Determine the [x, y] coordinate at the center of the cell enclosing the given text.  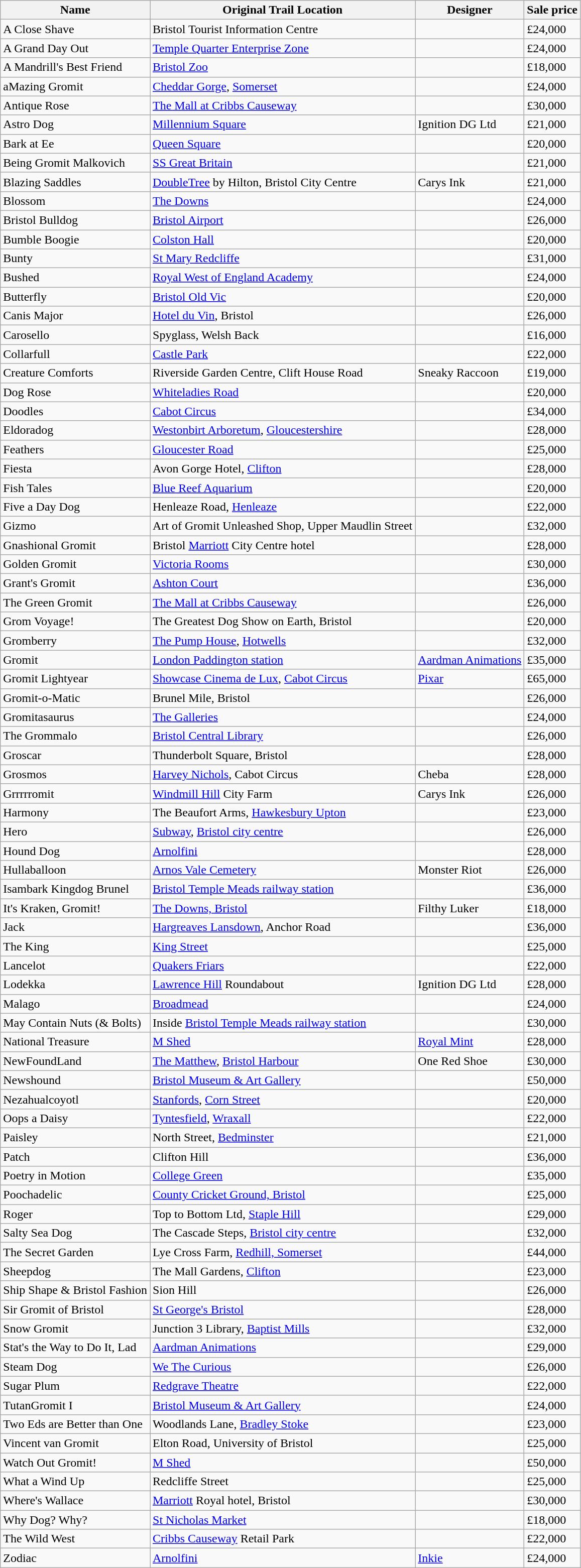
A Mandrill's Best Friend [75, 67]
Poochadelic [75, 1195]
Elton Road, University of Bristol [282, 1443]
Astro Dog [75, 125]
Two Eds are Better than One [75, 1424]
Butterfly [75, 297]
May Contain Nuts (& Bolts) [75, 1023]
The Matthew, Bristol Harbour [282, 1061]
What a Wind Up [75, 1482]
Tyntesfield, Wraxall [282, 1118]
King Street [282, 946]
Castle Park [282, 354]
Original Trail Location [282, 10]
Clifton Hill [282, 1156]
Colston Hall [282, 239]
Bark at Ee [75, 144]
Watch Out Gromit! [75, 1463]
The Pump House, Hotwells [282, 641]
Oops a Daisy [75, 1118]
Fish Tales [75, 488]
Bushed [75, 278]
Lawrence Hill Roundabout [282, 985]
Jack [75, 927]
Hero [75, 831]
Inside Bristol Temple Meads railway station [282, 1023]
Top to Bottom Ltd, Staple Hill [282, 1214]
Gromitasaurus [75, 717]
The King [75, 946]
Woodlands Lane, Bradley Stoke [282, 1424]
Why Dog? Why? [75, 1520]
Filthy Luker [470, 908]
Spyglass, Welsh Back [282, 335]
The Cascade Steps, Bristol city centre [282, 1233]
Brunel Mile, Bristol [282, 698]
London Paddington station [282, 660]
Ashton Court [282, 583]
Harmony [75, 812]
Sheepdog [75, 1271]
Millennium Square [282, 125]
Creature Comforts [75, 373]
Hound Dog [75, 851]
£44,000 [552, 1252]
St Mary Redcliffe [282, 259]
A Close Shave [75, 29]
Cabot Circus [282, 411]
Cribbs Causeway Retail Park [282, 1539]
The Greatest Dog Show on Earth, Bristol [282, 622]
The Secret Garden [75, 1252]
A Grand Day Out [75, 48]
£16,000 [552, 335]
Roger [75, 1214]
Bristol Zoo [282, 67]
Inkie [470, 1558]
Thunderbolt Square, Bristol [282, 755]
Royal Mint [470, 1042]
Newshound [75, 1080]
Westonbirt Arboretum, Gloucestershire [282, 430]
Collarfull [75, 354]
Sugar Plum [75, 1386]
Gizmo [75, 526]
Poetry in Motion [75, 1176]
Lancelot [75, 966]
Riverside Garden Centre, Clift House Road [282, 373]
Hotel du Vin, Bristol [282, 316]
Salty Sea Dog [75, 1233]
Bumble Boogie [75, 239]
The Grommalo [75, 736]
North Street, Bedminster [282, 1137]
Bunty [75, 259]
Antique Rose [75, 105]
Five a Day Dog [75, 507]
Whiteladies Road [282, 392]
Designer [470, 10]
We The Curious [282, 1367]
Harvey Nichols, Cabot Circus [282, 774]
Arnos Vale Cemetery [282, 870]
Bristol Marriott City Centre hotel [282, 545]
aMazing Gromit [75, 86]
Gromit [75, 660]
It's Kraken, Gromit! [75, 908]
Grant's Gromit [75, 583]
The Beaufort Arms, Hawkesbury Upton [282, 812]
Nezahualcoyotl [75, 1099]
Hullaballoon [75, 870]
St George's Bristol [282, 1309]
Victoria Rooms [282, 564]
The Downs [282, 201]
Henleaze Road, Henleaze [282, 507]
Blue Reef Aquarium [282, 488]
Steam Dog [75, 1367]
Vincent van Gromit [75, 1443]
Stat's the Way to Do It, Lad [75, 1348]
Monster Riot [470, 870]
Art of Gromit Unleashed Shop, Upper Maudlin Street [282, 526]
Subway, Bristol city centre [282, 831]
Golden Gromit [75, 564]
Royal West of England Academy [282, 278]
Bristol Central Library [282, 736]
Sion Hill [282, 1290]
Stanfords, Corn Street [282, 1099]
Doodles [75, 411]
Isambark Kingdog Brunel [75, 889]
The Wild West [75, 1539]
Zodiac [75, 1558]
Blossom [75, 201]
Gloucester Road [282, 449]
Pixar [470, 679]
Sir Gromit of Bristol [75, 1309]
Gromit-o-Matic [75, 698]
Snow Gromit [75, 1329]
Grrrrromit [75, 793]
Fiesta [75, 468]
Name [75, 10]
College Green [282, 1176]
Marriott Royal hotel, Bristol [282, 1501]
Queen Square [282, 144]
Redgrave Theatre [282, 1386]
Hargreaves Lansdown, Anchor Road [282, 927]
Windmill Hill City Farm [282, 793]
Broadmead [282, 1004]
NewFoundLand [75, 1061]
Carosello [75, 335]
Groscar [75, 755]
National Treasure [75, 1042]
Sneaky Raccoon [470, 373]
Paisley [75, 1137]
Temple Quarter Enterprise Zone [282, 48]
£19,000 [552, 373]
Cheddar Gorge, Somerset [282, 86]
Showcase Cinema de Lux, Cabot Circus [282, 679]
Bristol Bulldog [75, 220]
Lye Cross Farm, Redhill, Somerset [282, 1252]
£65,000 [552, 679]
Dog Rose [75, 392]
Canis Major [75, 316]
Redcliffe Street [282, 1482]
Patch [75, 1156]
Eldoradog [75, 430]
Gromit Lightyear [75, 679]
£31,000 [552, 259]
DoubleTree by Hilton, Bristol City Centre [282, 182]
The Downs, Bristol [282, 908]
Quakers Friars [282, 966]
Cheba [470, 774]
Being Gromit Malkovich [75, 163]
Bristol Temple Meads railway station [282, 889]
Bristol Old Vic [282, 297]
Malago [75, 1004]
The Mall Gardens, Clifton [282, 1271]
TutanGromit I [75, 1405]
Gnashional Gromit [75, 545]
SS Great Britain [282, 163]
Bristol Airport [282, 220]
Lodekka [75, 985]
Junction 3 Library, Baptist Mills [282, 1329]
One Red Shoe [470, 1061]
County Cricket Ground, Bristol [282, 1195]
Where's Wallace [75, 1501]
£34,000 [552, 411]
Sale price [552, 10]
Feathers [75, 449]
Blazing Saddles [75, 182]
Avon Gorge Hotel, Clifton [282, 468]
Grosmos [75, 774]
St Nicholas Market [282, 1520]
The Green Gromit [75, 602]
Grom Voyage! [75, 622]
Ship Shape & Bristol Fashion [75, 1290]
The Galleries [282, 717]
Bristol Tourist Information Centre [282, 29]
Gromberry [75, 641]
